Find where the given text appears and provide that cell's center as [x, y] coordinate. 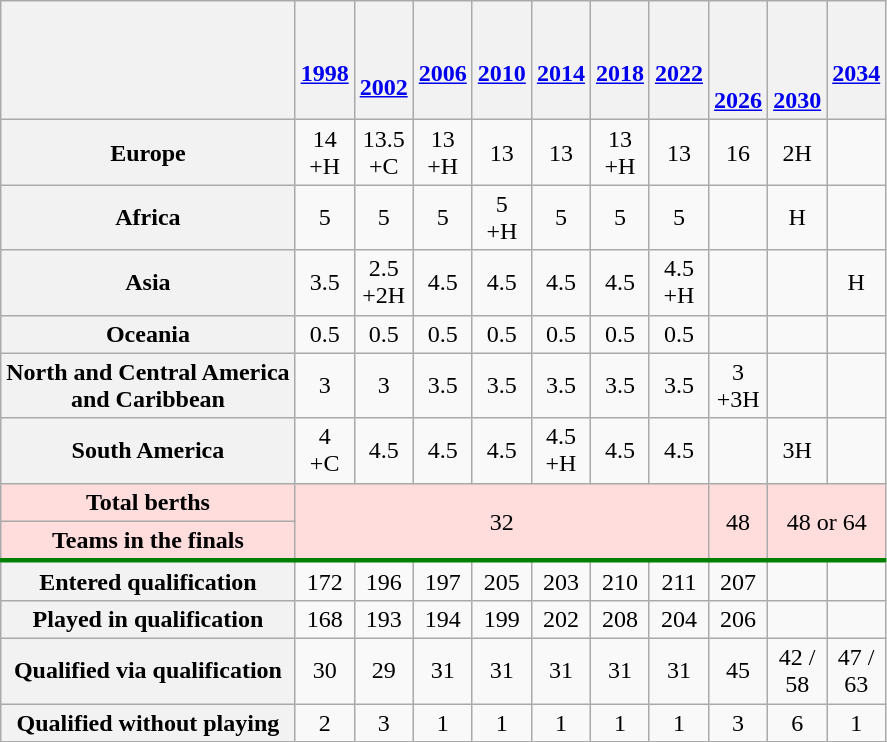
Oceania [148, 334]
2 [324, 723]
1998 [324, 60]
48 [738, 522]
South America [148, 450]
207 [738, 581]
Total berths [148, 502]
205 [502, 581]
29 [384, 670]
193 [384, 619]
48 or 64 [827, 522]
13.5+C [384, 152]
47 /63 [856, 670]
3H [798, 450]
30 [324, 670]
2034 [856, 60]
14+H [324, 152]
2030 [798, 60]
16 [738, 152]
2022 [678, 60]
Qualified via qualification [148, 670]
Played in qualification [148, 619]
2014 [560, 60]
North and Central Americaand Caribbean [148, 386]
3+3H [738, 386]
6 [798, 723]
206 [738, 619]
Entered qualification [148, 581]
196 [384, 581]
2010 [502, 60]
45 [738, 670]
2002 [384, 60]
4+C [324, 450]
197 [442, 581]
Africa [148, 218]
42 /58 [798, 670]
Asia [148, 282]
199 [502, 619]
32 [502, 522]
204 [678, 619]
2.5+2H [384, 282]
210 [620, 581]
2018 [620, 60]
2026 [738, 60]
Teams in the finals [148, 541]
203 [560, 581]
2006 [442, 60]
168 [324, 619]
Qualified without playing [148, 723]
172 [324, 581]
194 [442, 619]
202 [560, 619]
Europe [148, 152]
208 [620, 619]
5+H [502, 218]
211 [678, 581]
2H [798, 152]
